Output the (X, Y) coordinate of the center of the cell containing the given text.  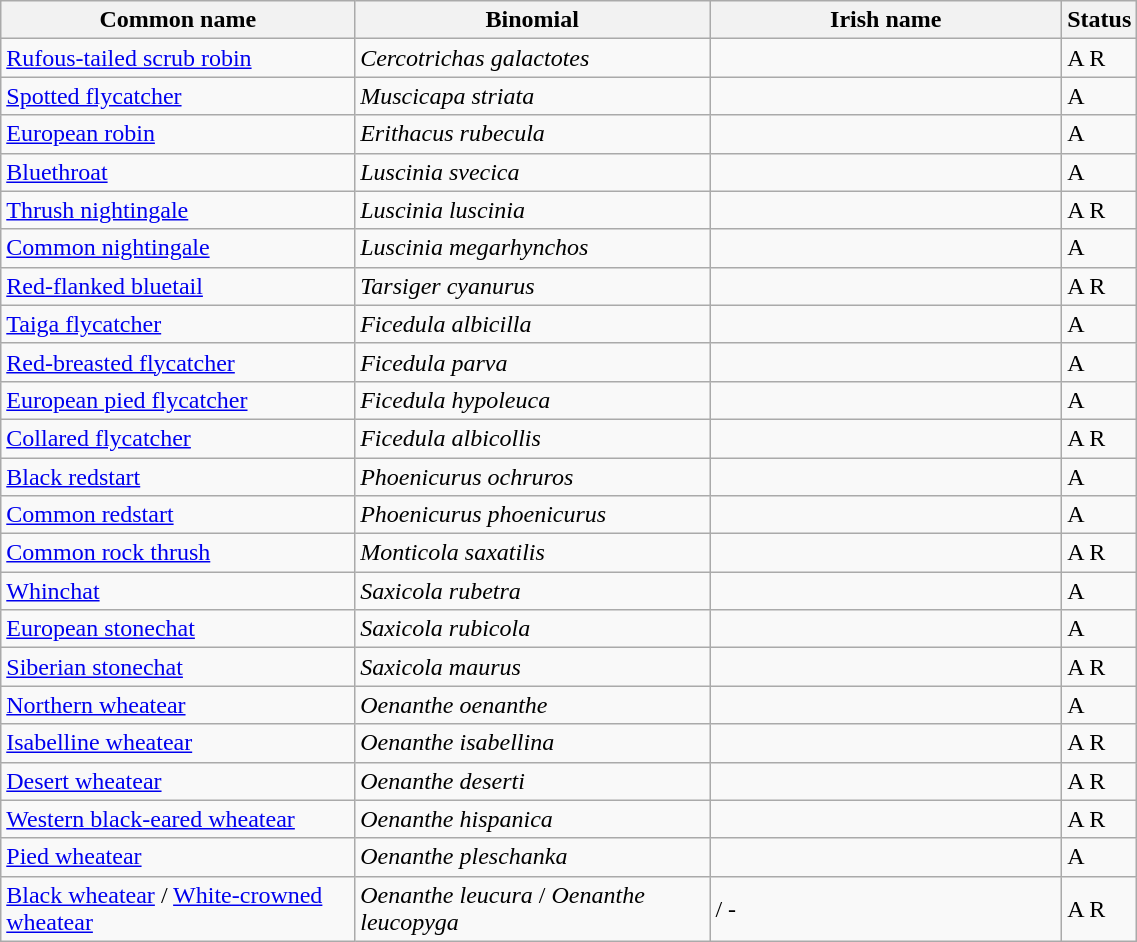
Binomial (532, 20)
Monticola saxatilis (532, 553)
Oenanthe oenanthe (532, 705)
Oenanthe isabellina (532, 743)
Saxicola rubicola (532, 629)
Common name (178, 20)
European stonechat (178, 629)
Northern wheatear (178, 705)
Phoenicurus phoenicurus (532, 515)
Oenanthe hispanica (532, 819)
Ficedula albicilla (532, 324)
Common redstart (178, 515)
Pied wheatear (178, 857)
European pied flycatcher (178, 400)
Oenanthe pleschanka (532, 857)
Phoenicurus ochruros (532, 477)
Black wheatear / White-crowned wheatear (178, 908)
Spotted flycatcher (178, 96)
Ficedula albicollis (532, 438)
Ficedula hypoleuca (532, 400)
Luscinia svecica (532, 172)
Western black-eared wheatear (178, 819)
Taiga flycatcher (178, 324)
Bluethroat (178, 172)
Saxicola maurus (532, 667)
Luscinia megarhynchos (532, 248)
Saxicola rubetra (532, 591)
Red-flanked bluetail (178, 286)
Erithacus rubecula (532, 134)
Isabelline wheatear (178, 743)
Whinchat (178, 591)
Status (1100, 20)
/ - (886, 908)
Collared flycatcher (178, 438)
Common rock thrush (178, 553)
Siberian stonechat (178, 667)
Tarsiger cyanurus (532, 286)
Oenanthe deserti (532, 781)
Cercotrichas galactotes (532, 58)
Ficedula parva (532, 362)
Thrush nightingale (178, 210)
Common nightingale (178, 248)
Oenanthe leucura / Oenanthe leucopyga (532, 908)
European robin (178, 134)
Rufous-tailed scrub robin (178, 58)
Black redstart (178, 477)
Red-breasted flycatcher (178, 362)
Luscinia luscinia (532, 210)
Desert wheatear (178, 781)
Muscicapa striata (532, 96)
Irish name (886, 20)
